Detect which cell encompasses the target text, then output its [X, Y] center coordinate. 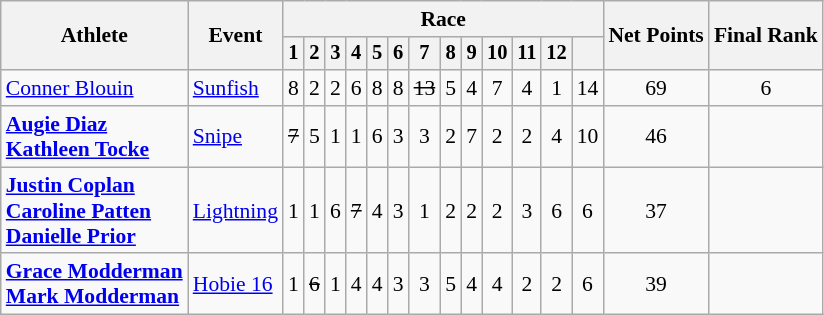
Snipe [236, 136]
Lightning [236, 210]
12 [556, 54]
Athlete [94, 36]
39 [656, 284]
Conner Blouin [94, 88]
69 [656, 88]
37 [656, 210]
Hobie 16 [236, 284]
9 [472, 54]
13 [425, 88]
Grace ModdermanMark Modderman [94, 284]
46 [656, 136]
Net Points [656, 36]
Final Rank [766, 36]
Event [236, 36]
Justin CoplanCaroline PattenDanielle Prior [94, 210]
Race [443, 19]
Augie DiazKathleen Tocke [94, 136]
11 [526, 54]
Sunfish [236, 88]
14 [588, 88]
